For the text-containing cell, return its midpoint in (X, Y) coordinate format. 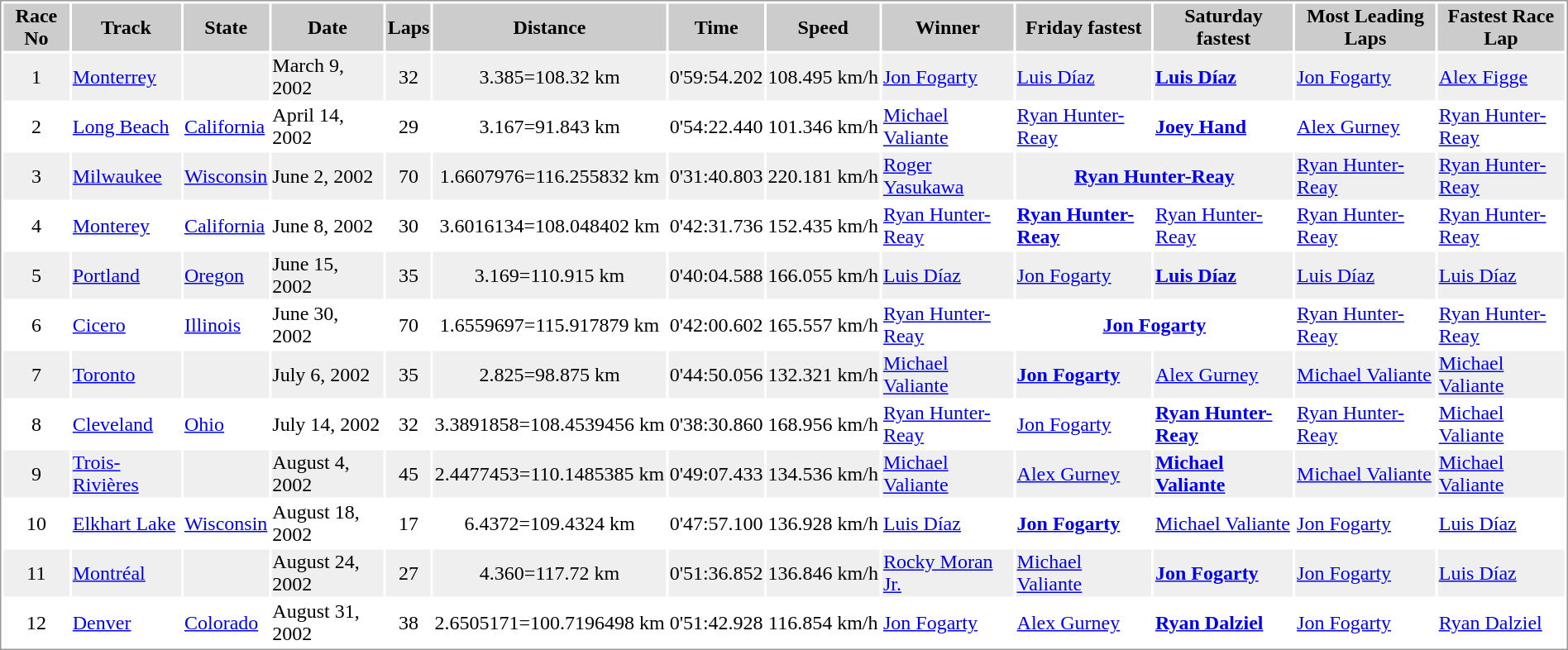
Trois-Rivières (126, 473)
Most Leading Laps (1366, 26)
Date (327, 26)
136.928 km/h (823, 523)
March 9, 2002 (327, 76)
6.4372=109.4324 km (549, 523)
Denver (126, 622)
12 (36, 622)
Distance (549, 26)
Time (716, 26)
Rocky Moran Jr. (948, 572)
Cleveland (126, 423)
0'31:40.803 (716, 175)
Milwaukee (126, 175)
2 (36, 126)
Laps (409, 26)
0'42:00.602 (716, 324)
3.3891858=108.4539456 km (549, 423)
Long Beach (126, 126)
11 (36, 572)
1.6607976=116.255832 km (549, 175)
August 31, 2002 (327, 622)
136.846 km/h (823, 572)
9 (36, 473)
7 (36, 374)
8 (36, 423)
29 (409, 126)
1 (36, 76)
116.854 km/h (823, 622)
45 (409, 473)
132.321 km/h (823, 374)
Fastest Race Lap (1500, 26)
5 (36, 275)
July 14, 2002 (327, 423)
2.6505171=100.7196498 km (549, 622)
30 (409, 225)
Monterrey (126, 76)
Speed (823, 26)
0'38:30.860 (716, 423)
134.536 km/h (823, 473)
Joey Hand (1223, 126)
3.169=110.915 km (549, 275)
Race No (36, 26)
108.495 km/h (823, 76)
June 15, 2002 (327, 275)
August 4, 2002 (327, 473)
165.557 km/h (823, 324)
0'51:36.852 (716, 572)
Friday fastest (1083, 26)
0'44:50.056 (716, 374)
0'59:54.202 (716, 76)
June 2, 2002 (327, 175)
168.956 km/h (823, 423)
2.825=98.875 km (549, 374)
0'47:57.100 (716, 523)
220.181 km/h (823, 175)
July 6, 2002 (327, 374)
3 (36, 175)
June 30, 2002 (327, 324)
Track (126, 26)
4.360=117.72 km (549, 572)
June 8, 2002 (327, 225)
0'51:42.928 (716, 622)
0'54:22.440 (716, 126)
Toronto (126, 374)
Cicero (126, 324)
0'49:07.433 (716, 473)
Colorado (225, 622)
August 24, 2002 (327, 572)
3.6016134=108.048402 km (549, 225)
2.4477453=110.1485385 km (549, 473)
Monterey (126, 225)
Winner (948, 26)
Oregon (225, 275)
Portland (126, 275)
10 (36, 523)
38 (409, 622)
17 (409, 523)
Ohio (225, 423)
4 (36, 225)
1.6559697=115.917879 km (549, 324)
Alex Figge (1500, 76)
Illinois (225, 324)
Roger Yasukawa (948, 175)
3.385=108.32 km (549, 76)
0'40:04.588 (716, 275)
August 18, 2002 (327, 523)
27 (409, 572)
Saturday fastest (1223, 26)
Elkhart Lake (126, 523)
166.055 km/h (823, 275)
0'42:31.736 (716, 225)
State (225, 26)
Montréal (126, 572)
3.167=91.843 km (549, 126)
6 (36, 324)
101.346 km/h (823, 126)
152.435 km/h (823, 225)
April 14, 2002 (327, 126)
